Identify which cell holds the provided text, then report its (x, y) central coordinate. 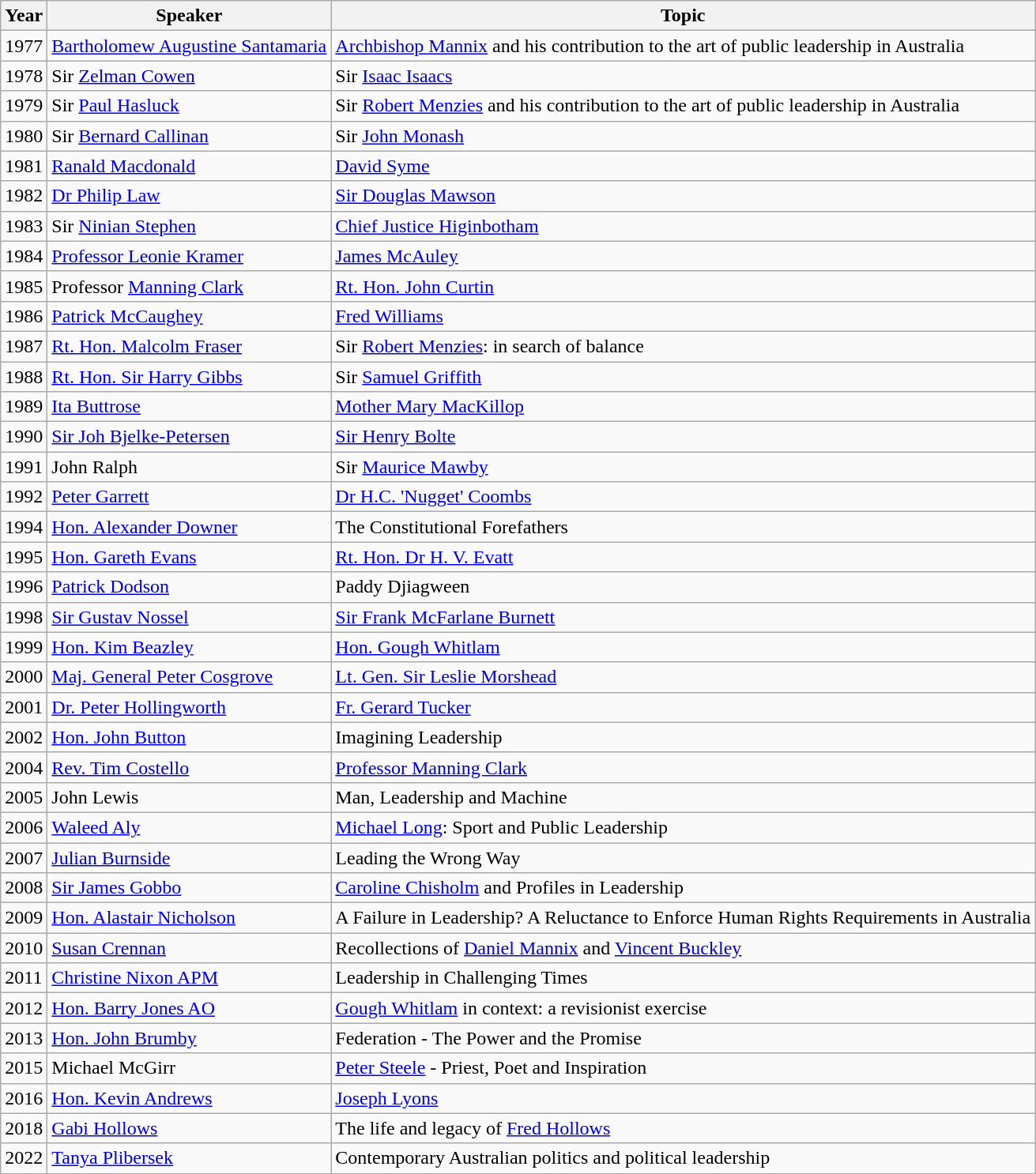
Dr Philip Law (190, 196)
2001 (24, 707)
The Constitutional Forefathers (683, 527)
Rt. Hon. Dr H. V. Evatt (683, 557)
Hon. Kim Beazley (190, 647)
James McAuley (683, 256)
1994 (24, 527)
Sir Frank McFarlane Burnett (683, 617)
Sir Henry Bolte (683, 437)
1996 (24, 587)
Sir Bernard Callinan (190, 136)
Leading the Wrong Way (683, 857)
Fred Williams (683, 316)
1995 (24, 557)
Sir Ninian Stephen (190, 226)
Sir Paul Hasluck (190, 106)
Caroline Chisholm and Profiles in Leadership (683, 888)
1982 (24, 196)
Michael Long: Sport and Public Leadership (683, 827)
Sir Joh Bjelke-Petersen (190, 437)
Ita Buttrose (190, 407)
Maj. General Peter Cosgrove (190, 677)
Sir Zelman Cowen (190, 76)
Sir Robert Menzies: in search of balance (683, 346)
Christine Nixon APM (190, 978)
John Lewis (190, 797)
2000 (24, 677)
Ranald Macdonald (190, 166)
Dr H.C. 'Nugget' Coombs (683, 497)
1991 (24, 467)
1977 (24, 46)
Hon. Alastair Nicholson (190, 918)
Chief Justice Higinbotham (683, 226)
David Syme (683, 166)
Dr. Peter Hollingworth (190, 707)
2018 (24, 1128)
1984 (24, 256)
Rt. Hon. John Curtin (683, 286)
1988 (24, 377)
Hon. Barry Jones AO (190, 1008)
1985 (24, 286)
Recollections of Daniel Mannix and Vincent Buckley (683, 948)
Archbishop Mannix and his contribution to the art of public leadership in Australia (683, 46)
Federation - The Power and the Promise (683, 1038)
Imagining Leadership (683, 737)
Hon. Kevin Andrews (190, 1098)
1987 (24, 346)
Professor Leonie Kramer (190, 256)
Gough Whitlam in context: a revisionist exercise (683, 1008)
Gabi Hollows (190, 1128)
Tanya Plibersek (190, 1158)
2010 (24, 948)
Peter Steele - Priest, Poet and Inspiration (683, 1068)
Rev. Tim Costello (190, 767)
2008 (24, 888)
Julian Burnside (190, 857)
Bartholomew Augustine Santamaria (190, 46)
Fr. Gerard Tucker (683, 707)
Rt. Hon. Malcolm Fraser (190, 346)
1992 (24, 497)
Michael McGirr (190, 1068)
Sir Samuel Griffith (683, 377)
2012 (24, 1008)
Topic (683, 16)
1990 (24, 437)
Sir John Monash (683, 136)
2011 (24, 978)
Sir Maurice Mawby (683, 467)
2009 (24, 918)
Hon. Gareth Evans (190, 557)
2015 (24, 1068)
Susan Crennan (190, 948)
Peter Garrett (190, 497)
1986 (24, 316)
Joseph Lyons (683, 1098)
Mother Mary MacKillop (683, 407)
2013 (24, 1038)
1978 (24, 76)
Sir Douglas Mawson (683, 196)
Hon. Alexander Downer (190, 527)
Man, Leadership and Machine (683, 797)
2002 (24, 737)
1989 (24, 407)
Paddy Djiagween (683, 587)
2007 (24, 857)
1983 (24, 226)
2005 (24, 797)
Sir Robert Menzies and his contribution to the art of public leadership in Australia (683, 106)
Year (24, 16)
2004 (24, 767)
1980 (24, 136)
John Ralph (190, 467)
Leadership in Challenging Times (683, 978)
1998 (24, 617)
Sir Isaac Isaacs (683, 76)
Sir Gustav Nossel (190, 617)
Hon. Gough Whitlam (683, 647)
1999 (24, 647)
Patrick McCaughey (190, 316)
2022 (24, 1158)
Patrick Dodson (190, 587)
A Failure in Leadership? A Reluctance to Enforce Human Rights Requirements in Australia (683, 918)
Sir James Gobbo (190, 888)
Contemporary Australian politics and political leadership (683, 1158)
Speaker (190, 16)
Lt. Gen. Sir Leslie Morshead (683, 677)
The life and legacy of Fred Hollows (683, 1128)
2016 (24, 1098)
Rt. Hon. Sir Harry Gibbs (190, 377)
Waleed Aly (190, 827)
2006 (24, 827)
Hon. John Button (190, 737)
1979 (24, 106)
1981 (24, 166)
Hon. John Brumby (190, 1038)
